Scan for the cell matching the given text and deliver its (X, Y) coordinate at center. 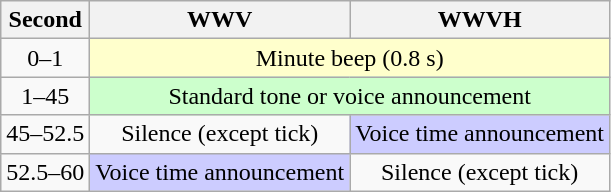
Standard tone or voice announcement (350, 96)
WWV (220, 20)
Second (46, 20)
45–52.5 (46, 134)
WWVH (480, 20)
Minute beep (0.8 s) (350, 58)
52.5–60 (46, 172)
1–45 (46, 96)
0–1 (46, 58)
